Locate the cell with the specified text and output its [x, y] center coordinate. 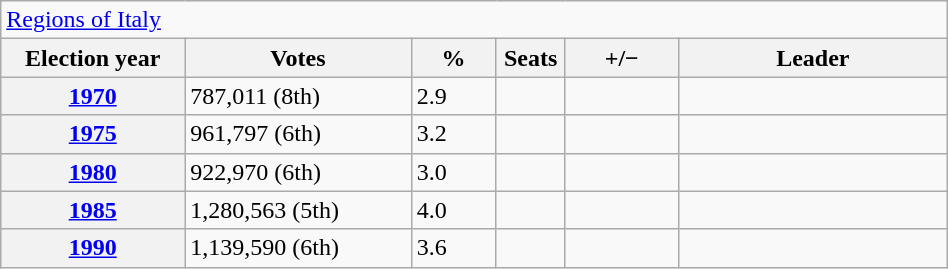
1970 [93, 96]
% [454, 58]
787,011 (8th) [298, 96]
1975 [93, 134]
1990 [93, 248]
961,797 (6th) [298, 134]
Election year [93, 58]
1,280,563 (5th) [298, 210]
Leader [812, 58]
2.9 [454, 96]
1980 [93, 172]
Seats [530, 58]
1985 [93, 210]
3.6 [454, 248]
1,139,590 (6th) [298, 248]
3.0 [454, 172]
Votes [298, 58]
4.0 [454, 210]
+/− [622, 58]
3.2 [454, 134]
922,970 (6th) [298, 172]
Regions of Italy [474, 20]
